Return (X, Y) of the center of cell containing provided text 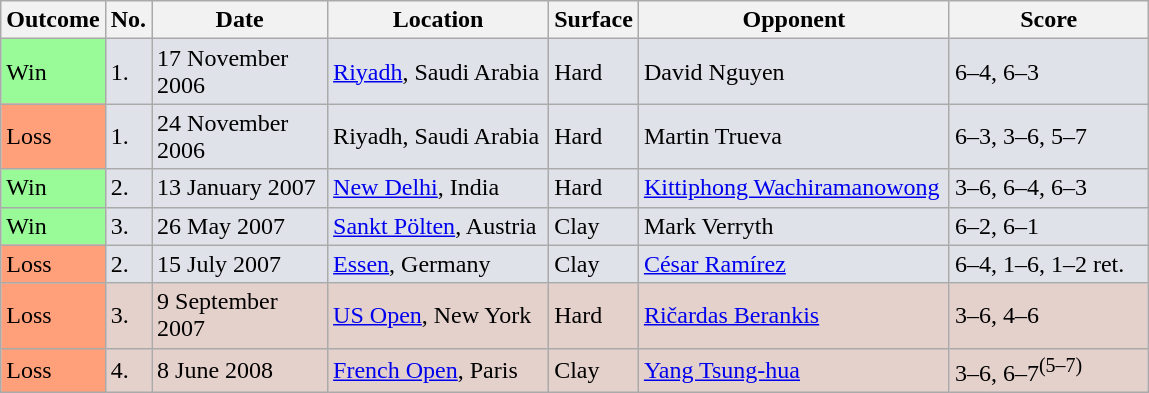
17 November 2006 (240, 72)
9 September 2007 (240, 316)
13 January 2007 (240, 188)
6–4, 1–6, 1–2 ret. (1048, 264)
8 June 2008 (240, 370)
David Nguyen (794, 72)
Score (1048, 20)
Martin Trueva (794, 136)
French Open, Paris (438, 370)
Kittiphong Wachiramanowong (794, 188)
Yang Tsung-hua (794, 370)
6–2, 6–1 (1048, 226)
New Delhi, India (438, 188)
César Ramírez (794, 264)
15 July 2007 (240, 264)
Surface (594, 20)
Sankt Pölten, Austria (438, 226)
3–6, 6–4, 6–3 (1048, 188)
Ričardas Berankis (794, 316)
6–3, 3–6, 5–7 (1048, 136)
Mark Verryth (794, 226)
3–6, 6–7(5–7) (1048, 370)
US Open, New York (438, 316)
Date (240, 20)
Location (438, 20)
No. (128, 20)
3–6, 4–6 (1048, 316)
24 November 2006 (240, 136)
4. (128, 370)
6–4, 6–3 (1048, 72)
Essen, Germany (438, 264)
Opponent (794, 20)
Outcome (53, 20)
26 May 2007 (240, 226)
